Detect which cell encompasses the target text, then output its [X, Y] center coordinate. 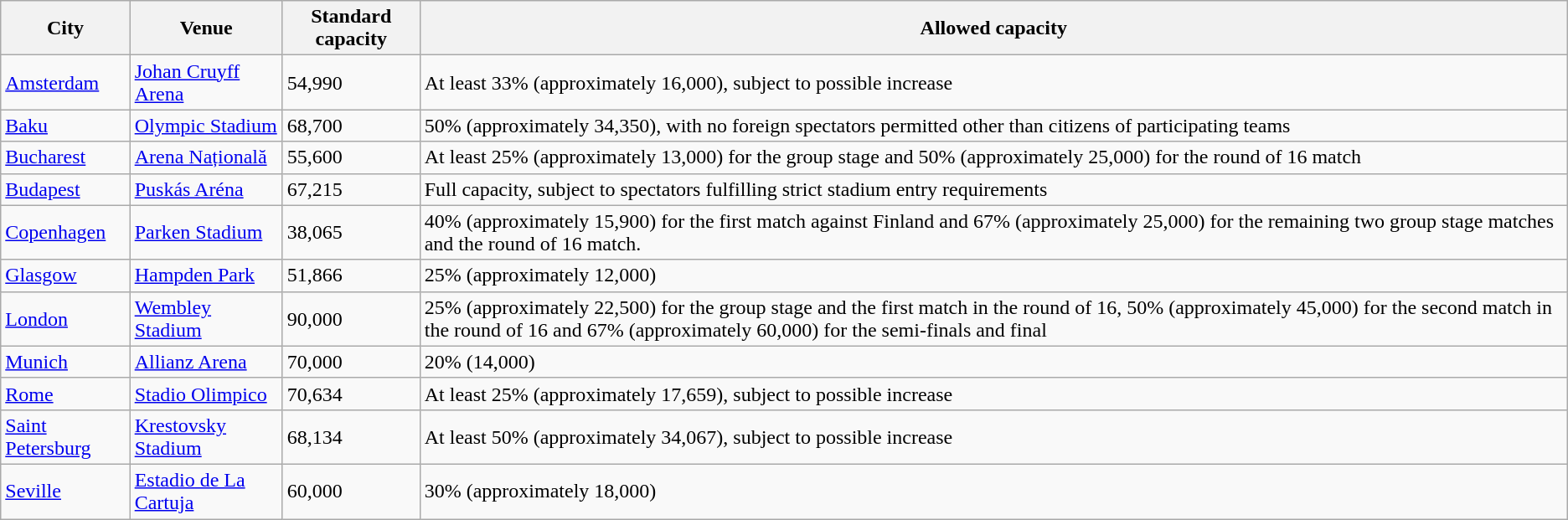
Standard capacity [351, 28]
Rome [65, 394]
38,065 [351, 233]
Allowed capacity [993, 28]
Puskás Aréna [206, 189]
Hampden Park [206, 275]
Saint Petersburg [65, 437]
51,866 [351, 275]
Olympic Stadium [206, 126]
20% (14,000) [993, 362]
Bucharest [65, 157]
Amsterdam [65, 82]
68,134 [351, 437]
70,634 [351, 394]
At least 33% (approximately 16,000), subject to possible increase [993, 82]
At least 25% (approximately 13,000) for the group stage and 50% (approximately 25,000) for the round of 16 match [993, 157]
Arena Națională [206, 157]
Seville [65, 491]
Venue [206, 28]
Munich [65, 362]
Copenhagen [65, 233]
Krestovsky Stadium [206, 437]
68,700 [351, 126]
70,000 [351, 362]
Wembley Stadium [206, 318]
At least 50% (approximately 34,067), subject to possible increase [993, 437]
25% (approximately 12,000) [993, 275]
67,215 [351, 189]
City [65, 28]
Budapest [65, 189]
Allianz Arena [206, 362]
Parken Stadium [206, 233]
London [65, 318]
Johan Cruyff Arena [206, 82]
Glasgow [65, 275]
55,600 [351, 157]
30% (approximately 18,000) [993, 491]
Stadio Olimpico [206, 394]
Estadio de La Cartuja [206, 491]
54,990 [351, 82]
90,000 [351, 318]
60,000 [351, 491]
50% (approximately 34,350), with no foreign spectators permitted other than citizens of participating teams [993, 126]
At least 25% (approximately 17,659), subject to possible increase [993, 394]
Full capacity, subject to spectators fulfilling strict stadium entry requirements [993, 189]
Baku [65, 126]
